Extract the (X, Y) coordinate from the center of the cell holding the provided text.  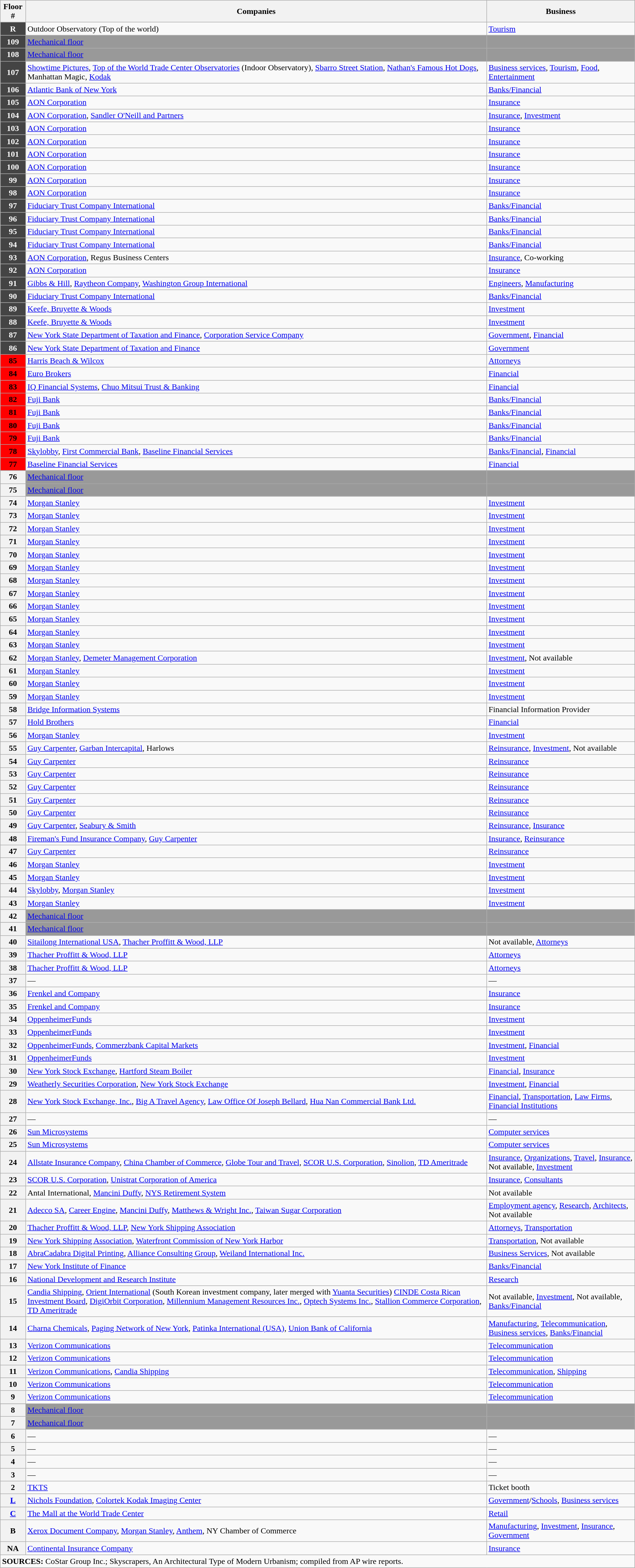
84 (13, 374)
Guy Carpenter, Seabury & Smith (256, 826)
Financial, Transportation, Law Firms, Financial Institutions (561, 1101)
Guy Carpenter, Garban Intercapital, Harlows (256, 748)
17 (13, 1266)
67 (13, 593)
77 (13, 464)
Business (561, 12)
Not available, Investment, Not available, Banks/Financial (561, 1301)
74 (13, 503)
Morgan Stanley, Demeter Management Corporation (256, 658)
82 (13, 400)
10 (13, 1384)
100 (13, 167)
Employment agency, Research, Architects, Not available (561, 1210)
Skylobby, First Commercial Bank, Baseline Financial Services (256, 451)
Fireman's Fund Insurance Company, Guy Carpenter (256, 839)
109 (13, 42)
47 (13, 852)
50 (13, 813)
102 (13, 141)
15 (13, 1301)
88 (13, 322)
78 (13, 451)
Retail (561, 1513)
8 (13, 1410)
26 (13, 1132)
Not available (561, 1192)
91 (13, 283)
B (13, 1531)
Baseline Financial Services (256, 464)
Telecommunication, Shipping (561, 1371)
Not available, Attorneys (561, 942)
Financial Information Provider (561, 709)
87 (13, 335)
33 (13, 1032)
Outdoor Observatory (Top of the world) (256, 29)
64 (13, 632)
SOURCES: CoStar Group Inc.; Skyscrapers, An Architectural Type of Modern Urbanism; compiled from AP wire reports. (317, 1561)
85 (13, 361)
46 (13, 864)
Reinsurance, Insurance (561, 826)
Verizon Communications, Candia Shipping (256, 1371)
106 (13, 90)
National Development and Research Institute (256, 1279)
12 (13, 1358)
Reinsurance, Investment, Not available (561, 748)
Attorneys, Transportation (561, 1227)
Government, Financial (561, 335)
75 (13, 490)
9 (13, 1397)
27 (13, 1119)
OppenheimerFunds, Commerzbank Capital Markets (256, 1045)
Engineers, Manufacturing (561, 283)
105 (13, 102)
103 (13, 128)
92 (13, 270)
35 (13, 1007)
R (13, 29)
45 (13, 877)
2 (13, 1488)
83 (13, 386)
Weatherly Securities Corporation, New York Stock Exchange (256, 1084)
28 (13, 1101)
49 (13, 826)
107 (13, 72)
Manufacturing, Telecommunication, Business services, Banks/Financial (561, 1328)
70 (13, 554)
Banks/Financial, Financial (561, 451)
Companies (256, 12)
43 (13, 903)
98 (13, 193)
34 (13, 1019)
44 (13, 890)
13 (13, 1345)
Thacher Proffitt & Wood, LLP, New York Shipping Association (256, 1227)
41 (13, 929)
108 (13, 55)
Bridge Information Systems (256, 709)
36 (13, 993)
51 (13, 800)
22 (13, 1192)
NA (13, 1548)
New York Shipping Association, Waterfront Commission of New York Harbor (256, 1241)
Business services, Tourism, Food, Entertainment (561, 72)
48 (13, 839)
80 (13, 425)
The Mall at the World Trade Center (256, 1513)
23 (13, 1180)
Insurance, Consultants (561, 1180)
Government/Schools, Business services (561, 1500)
Harris Beach & Wilcox (256, 361)
101 (13, 154)
Atlantic Bank of New York (256, 90)
99 (13, 180)
Insurance, Organizations, Travel, Insurance, Not available, Investment (561, 1162)
58 (13, 709)
Business Services, Not available (561, 1254)
Euro Brokers (256, 374)
Sitailong International USA, Thacher Proffitt & Wood, LLP (256, 942)
Research (561, 1279)
SCOR U.S. Corporation, Unistrat Corporation of America (256, 1180)
New York State Department of Taxation and Finance, Corporation Service Company (256, 335)
New York Institute of Finance (256, 1266)
20 (13, 1227)
16 (13, 1279)
93 (13, 257)
Government (561, 348)
39 (13, 955)
AON Corporation, Regus Business Centers (256, 257)
Tourism (561, 29)
3 (13, 1475)
Skylobby, Morgan Stanley (256, 890)
65 (13, 619)
37 (13, 980)
Xerox Document Company, Morgan Stanley, Anthem, NY Chamber of Commerce (256, 1531)
19 (13, 1241)
IQ Financial Systems, Chuo Mitsui Trust & Banking (256, 386)
68 (13, 580)
Allstate Insurance Company, China Chamber of Commerce, Globe Tour and Travel, SCOR U.S. Corporation, Sinolion, TD Ameritrade (256, 1162)
69 (13, 567)
90 (13, 296)
73 (13, 516)
30 (13, 1071)
Continental Insurance Company (256, 1548)
25 (13, 1145)
72 (13, 529)
24 (13, 1162)
Antal International, Mancini Duffy, NYS Retirement System (256, 1192)
Insurance, Reinsurance (561, 839)
Nichols Foundation, Colortek Kodak Imaging Center (256, 1500)
11 (13, 1371)
62 (13, 658)
94 (13, 245)
86 (13, 348)
AbraCadabra Digital Printing, Alliance Consulting Group, Weiland International Inc. (256, 1254)
52 (13, 787)
81 (13, 413)
Adecco SA, Career Engine, Mancini Duffy, Matthews & Wright Inc., Taiwan Sugar Corporation (256, 1210)
40 (13, 942)
New York Stock Exchange, Hartford Steam Boiler (256, 1071)
89 (13, 309)
38 (13, 968)
104 (13, 115)
Manufacturing, Investment, Insurance, Government (561, 1531)
61 (13, 671)
Ticket booth (561, 1488)
32 (13, 1045)
95 (13, 232)
59 (13, 696)
L (13, 1500)
Insurance, Co-working (561, 257)
21 (13, 1210)
Investment, Not available (561, 658)
C (13, 1513)
96 (13, 219)
4 (13, 1461)
5 (13, 1449)
56 (13, 735)
66 (13, 606)
New York State Department of Taxation and Finance (256, 348)
54 (13, 761)
53 (13, 774)
63 (13, 645)
71 (13, 541)
79 (13, 438)
7 (13, 1423)
Insurance, Investment (561, 115)
Financial, Insurance (561, 1071)
New York Stock Exchange, Inc., Big A Travel Agency, Law Office Of Joseph Bellard, Hua Nan Commercial Bank Ltd. (256, 1101)
Gibbs & Hill, Raytheon Company, Washington Group International (256, 283)
55 (13, 748)
TKTS (256, 1488)
Floor # (13, 12)
18 (13, 1254)
97 (13, 206)
Charna Chemicals, Paging Network of New York, Patinka International (USA), Union Bank of California (256, 1328)
Transportation, Not available (561, 1241)
60 (13, 684)
76 (13, 477)
6 (13, 1436)
29 (13, 1084)
Hold Brothers (256, 722)
31 (13, 1058)
14 (13, 1328)
57 (13, 722)
AON Corporation, Sandler O'Neill and Partners (256, 115)
42 (13, 916)
